Extract the [X, Y] coordinate from the center of the cell holding the provided text.  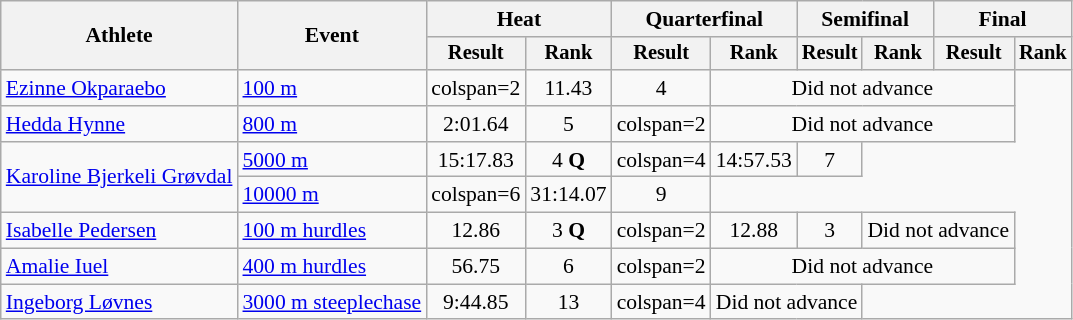
Ingeborg Løvnes [120, 302]
4 Q [568, 160]
Athlete [120, 36]
5 [568, 124]
3000 m steeplechase [332, 302]
5000 m [332, 160]
Final [1002, 19]
7 [830, 160]
100 m hurdles [332, 231]
Heat [518, 19]
Ezinne Okparaebo [120, 88]
9:44.85 [476, 302]
56.75 [476, 267]
Amalie Iuel [120, 267]
Quarterfinal [704, 19]
14:57.53 [754, 160]
100 m [332, 88]
6 [568, 267]
9 [662, 195]
Karoline Bjerkeli Grøvdal [120, 178]
12.88 [754, 231]
3 [830, 231]
800 m [332, 124]
3 Q [568, 231]
Event [332, 36]
colspan=6 [476, 195]
2:01.64 [476, 124]
31:14.07 [568, 195]
4 [662, 88]
Isabelle Pedersen [120, 231]
Semifinal [865, 19]
10000 m [332, 195]
15:17.83 [476, 160]
12.86 [476, 231]
Hedda Hynne [120, 124]
400 m hurdles [332, 267]
11.43 [568, 88]
13 [568, 302]
